Output the [x, y] coordinate of the center of the cell containing the given text.  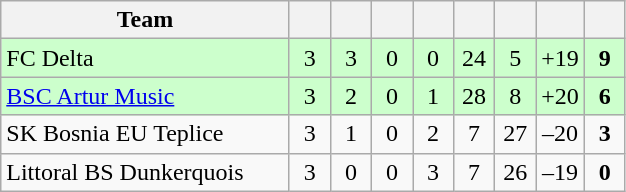
27 [516, 134]
+19 [560, 58]
9 [604, 58]
6 [604, 96]
+20 [560, 96]
BSC Artur Music [146, 96]
Team [146, 20]
24 [474, 58]
5 [516, 58]
28 [474, 96]
8 [516, 96]
Littoral BS Dunkerquois [146, 172]
SK Bosnia EU Teplice [146, 134]
FC Delta [146, 58]
26 [516, 172]
–20 [560, 134]
–19 [560, 172]
